Pinpoint the cell where the given text exists, returning its (X, Y) midpoint coordinate. 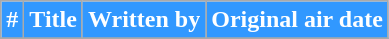
Written by (144, 20)
# (12, 20)
Title (54, 20)
Original air date (298, 20)
